Determine the [x, y] coordinate at the center of the cell enclosing the given text.  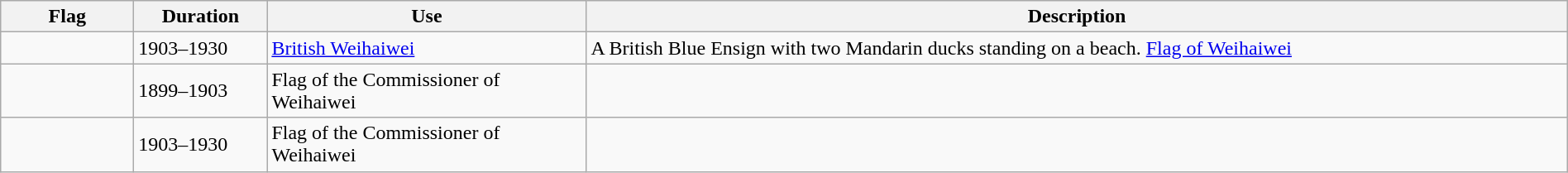
Description [1077, 17]
British Weihaiwei [427, 48]
A British Blue Ensign with two Mandarin ducks standing on a beach. Flag of Weihaiwei [1077, 48]
Use [427, 17]
Duration [200, 17]
1899–1903 [200, 91]
Flag [68, 17]
